Pinpoint the cell where the given text exists, returning its [X, Y] midpoint coordinate. 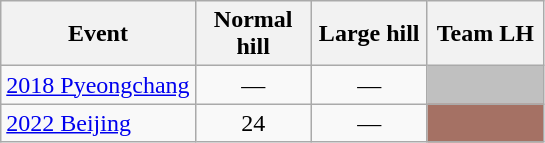
2018 Pyeongchang [98, 85]
Normal hill [253, 34]
Team LH [485, 34]
Large hill [369, 34]
24 [253, 123]
2022 Beijing [98, 123]
Event [98, 34]
